Output the [X, Y] coordinate of the center of the cell containing the given text.  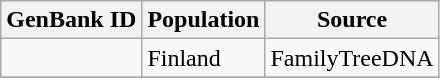
Population [204, 20]
FamilyTreeDNA [352, 58]
GenBank ID [72, 20]
Finland [204, 58]
Source [352, 20]
